Provide the (X, Y) coordinate of the cell's center where the given text is located.  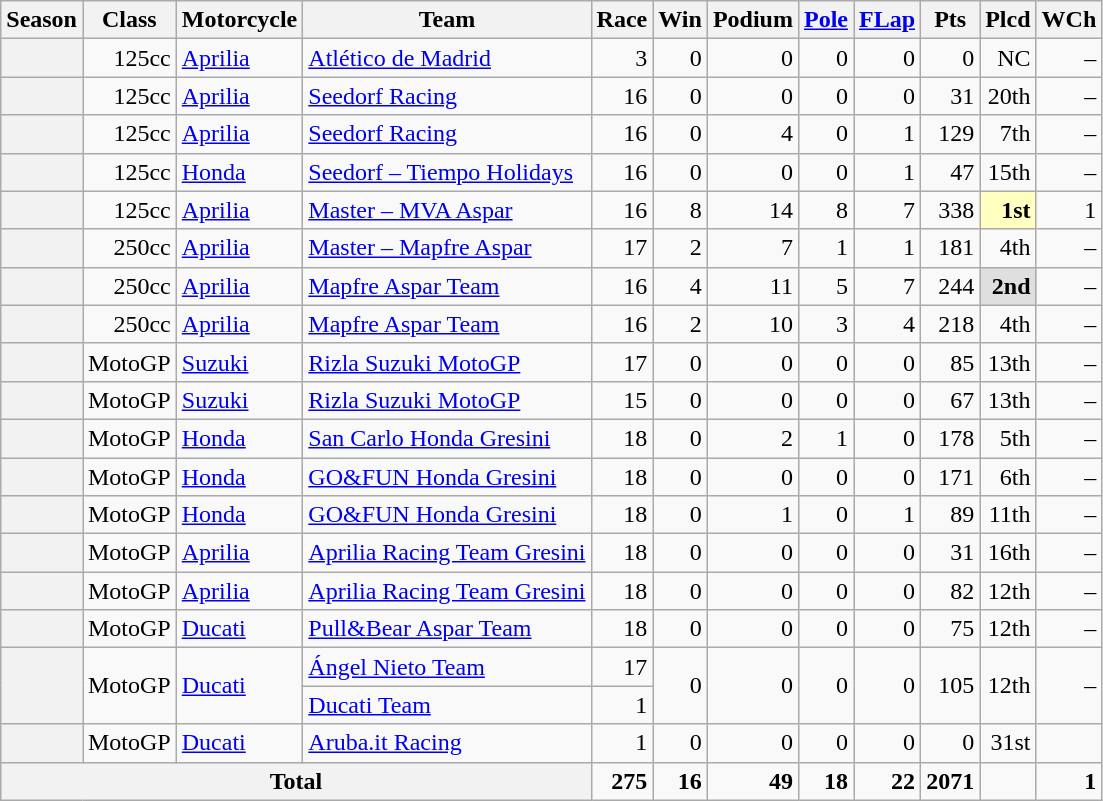
14 (752, 210)
85 (950, 362)
WCh (1069, 20)
Pts (950, 20)
Atlético de Madrid (447, 58)
15th (1008, 172)
178 (950, 438)
NC (1008, 58)
275 (622, 781)
Ángel Nieto Team (447, 667)
6th (1008, 477)
Master – Mapfre Aspar (447, 248)
Total (296, 781)
1st (1008, 210)
82 (950, 591)
171 (950, 477)
67 (950, 400)
338 (950, 210)
Master – MVA Aspar (447, 210)
Team (447, 20)
Pole (826, 20)
105 (950, 686)
2071 (950, 781)
47 (950, 172)
181 (950, 248)
75 (950, 629)
2nd (1008, 286)
Seedorf – Tiempo Holidays (447, 172)
20th (1008, 96)
89 (950, 515)
Class (129, 20)
16th (1008, 553)
31st (1008, 743)
218 (950, 324)
San Carlo Honda Gresini (447, 438)
Motorcycle (240, 20)
FLap (888, 20)
Aruba.it Racing (447, 743)
129 (950, 134)
5 (826, 286)
244 (950, 286)
11 (752, 286)
49 (752, 781)
Season (42, 20)
Plcd (1008, 20)
Podium (752, 20)
Race (622, 20)
10 (752, 324)
Win (680, 20)
15 (622, 400)
Pull&Bear Aspar Team (447, 629)
7th (1008, 134)
5th (1008, 438)
11th (1008, 515)
Ducati Team (447, 705)
22 (888, 781)
